Return the (X, Y) coordinate for the center point of the cell that contains the specified text.  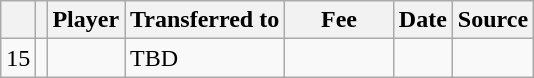
Transferred to (205, 20)
Date (422, 20)
Fee (340, 20)
TBD (205, 58)
15 (18, 58)
Source (492, 20)
Player (86, 20)
